Provide the [x, y] coordinate of the cell's center where the given text is located.  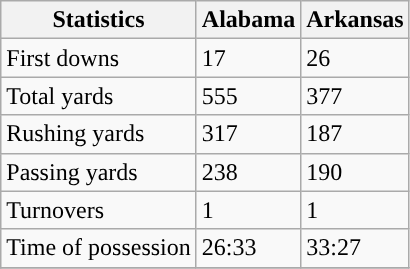
377 [355, 96]
17 [248, 58]
Passing yards [99, 172]
33:27 [355, 248]
26 [355, 58]
Total yards [99, 96]
Time of possession [99, 248]
Rushing yards [99, 134]
26:33 [248, 248]
Alabama [248, 20]
238 [248, 172]
555 [248, 96]
190 [355, 172]
Turnovers [99, 210]
Arkansas [355, 20]
317 [248, 134]
First downs [99, 58]
187 [355, 134]
Statistics [99, 20]
